Output the (x, y) coordinate of the center of the cell containing the given text.  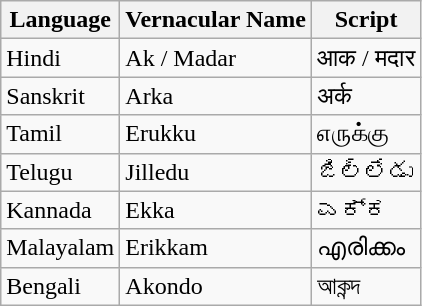
Ak / Madar (216, 58)
Hindi (60, 58)
Erikkam (216, 248)
Bengali (60, 286)
Tamil (60, 134)
Kannada (60, 210)
Arka (216, 96)
எருக்கு (366, 134)
Malayalam (60, 248)
Erukku (216, 134)
Vernacular Name (216, 20)
ಎಕ್ಕ (366, 210)
Sanskrit (60, 96)
జిల్లేడు (366, 172)
Ekka (216, 210)
আকন্দ (366, 286)
Script (366, 20)
Akondo (216, 286)
अर्क (366, 96)
आक / मदार (366, 58)
എരിക്കം (366, 248)
Jilledu (216, 172)
Language (60, 20)
Telugu (60, 172)
